Pinpoint the cell where the given text exists, returning its (x, y) midpoint coordinate. 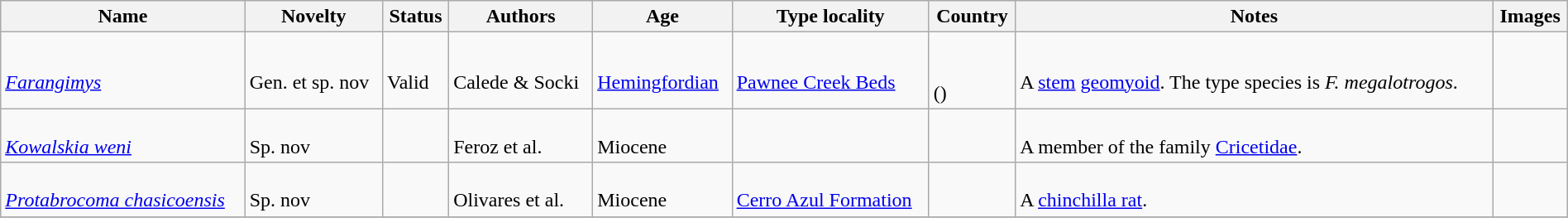
A member of the family Cricetidae. (1254, 136)
Feroz et al. (521, 136)
Protabrocoma chasicoensis (122, 189)
Notes (1254, 17)
A chinchilla rat. (1254, 189)
() (972, 70)
Calede & Socki (521, 70)
Images (1530, 17)
Gen. et sp. nov (313, 70)
Hemingfordian (662, 70)
Age (662, 17)
Status (415, 17)
Farangimys (122, 70)
Authors (521, 17)
Cerro Azul Formation (830, 189)
Kowalskia weni (122, 136)
Olivares et al. (521, 189)
Name (122, 17)
Pawnee Creek Beds (830, 70)
Country (972, 17)
A stem geomyoid. The type species is F. megalotrogos. (1254, 70)
Type locality (830, 17)
Valid (415, 70)
Novelty (313, 17)
